Find where the given text appears and provide that cell's center as [x, y] coordinate. 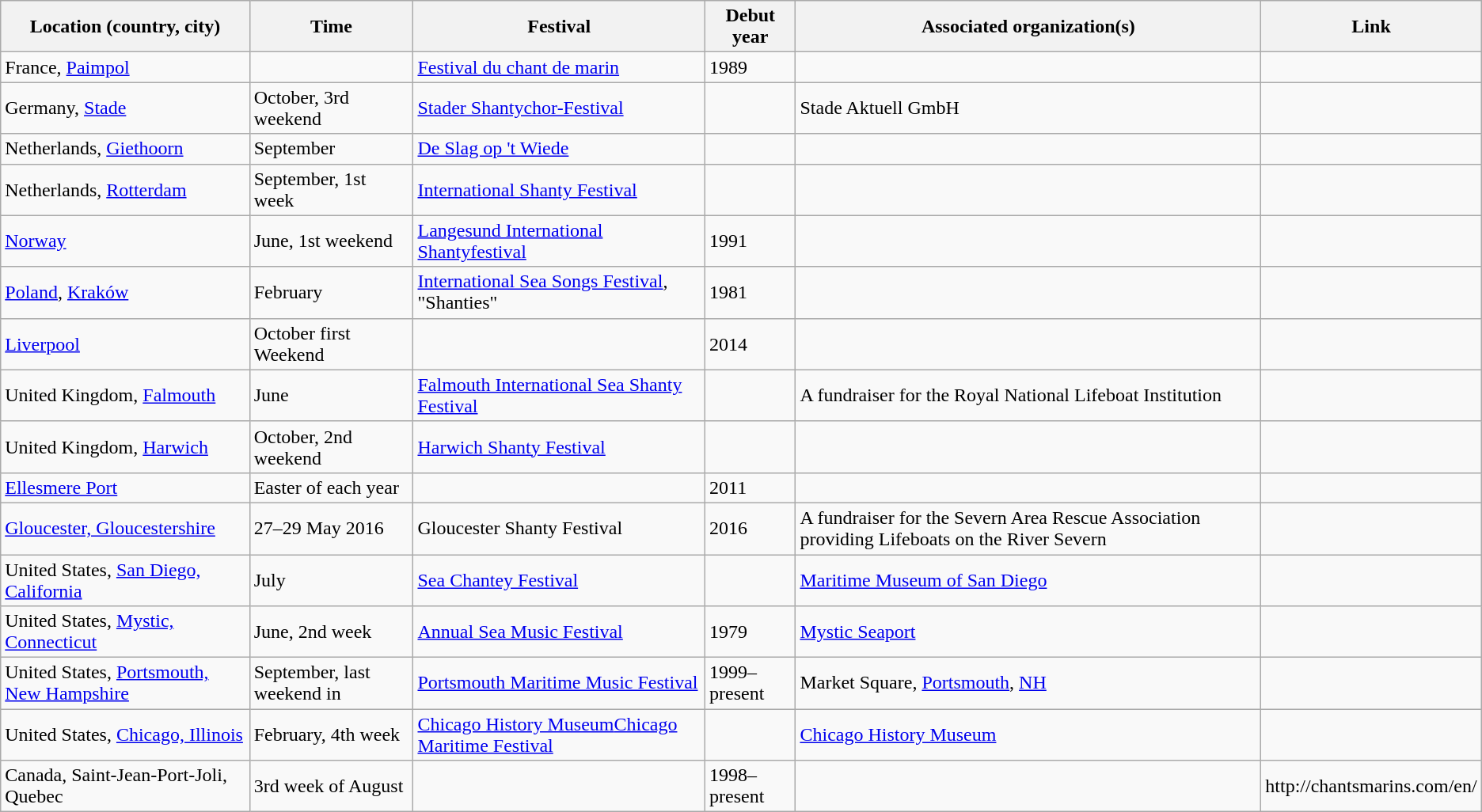
September [331, 149]
Chicago History Museum [1028, 734]
http://chantsmarins.com/en/ [1371, 787]
International Sea Songs Festival, "Shanties" [559, 293]
February, 4th week [331, 734]
Location (country, city) [125, 27]
Stade Aktuell GmbH [1028, 108]
Poland, Kraków [125, 293]
Langesund International Shantyfestival [559, 241]
United States, Portsmouth, New Hampshire [125, 684]
United States, Mystic, Connecticut [125, 632]
1979 [750, 632]
Easter of each year [331, 488]
October first Weekend [331, 343]
A fundraiser for the Severn Area Rescue Association providing Lifeboats on the River Severn [1028, 529]
October, 2nd weekend [331, 446]
Canada, Saint-Jean-Port-Joli, Quebec [125, 787]
Market Square, Portsmouth, NH [1028, 684]
1991 [750, 241]
United Kingdom, Falmouth [125, 396]
Maritime Museum of San Diego [1028, 579]
October, 3rd weekend [331, 108]
Portsmouth Maritime Music Festival [559, 684]
Associated organization(s) [1028, 27]
France, Paimpol [125, 67]
Festival du chant de marin [559, 67]
Time [331, 27]
27–29 May 2016 [331, 529]
Annual Sea Music Festival [559, 632]
Germany, Stade [125, 108]
February [331, 293]
September, 1st week [331, 190]
June, 2nd week [331, 632]
1999–present [750, 684]
De Slag op 't Wiede [559, 149]
2014 [750, 343]
2016 [750, 529]
Netherlands, Giethoorn [125, 149]
United Kingdom, Harwich [125, 446]
Liverpool [125, 343]
Stader Shantychor-Festival [559, 108]
Norway [125, 241]
1981 [750, 293]
A fundraiser for the Royal National Lifeboat Institution [1028, 396]
Chicago History MuseumChicago Maritime Festival [559, 734]
United States, San Diego, California [125, 579]
Sea Chantey Festival [559, 579]
Gloucester, Gloucestershire [125, 529]
1998–present [750, 787]
June, 1st weekend [331, 241]
United States, Chicago, Illinois [125, 734]
Link [1371, 27]
September, last weekend in [331, 684]
Festival [559, 27]
Falmouth International Sea Shanty Festival [559, 396]
International Shanty Festival [559, 190]
Mystic Seaport [1028, 632]
Netherlands, Rotterdam [125, 190]
Debut year [750, 27]
Ellesmere Port [125, 488]
Harwich Shanty Festival [559, 446]
1989 [750, 67]
2011 [750, 488]
Gloucester Shanty Festival [559, 529]
June [331, 396]
3rd week of August [331, 787]
July [331, 579]
